Detect which cell encompasses the target text, then output its (x, y) center coordinate. 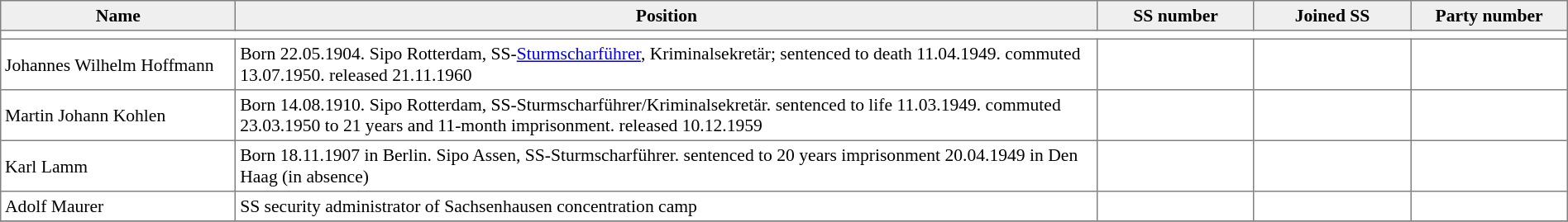
Name (118, 16)
Martin Johann Kohlen (118, 116)
SS number (1176, 16)
Karl Lamm (118, 166)
Born 18.11.1907 in Berlin. Sipo Assen, SS-Sturmscharführer. sentenced to 20 years imprisonment 20.04.1949 in Den Haag (in absence) (667, 166)
Born 22.05.1904. Sipo Rotterdam, SS-Sturmscharführer, Kriminalsekretär; sentenced to death 11.04.1949. commuted 13.07.1950. released 21.11.1960 (667, 64)
Johannes Wilhelm Hoffmann (118, 64)
SS security administrator of Sachsenhausen concentration camp (667, 206)
Position (667, 16)
Party number (1489, 16)
Joined SS (1331, 16)
Adolf Maurer (118, 206)
